Return the (x, y) coordinate for the center point of the cell that contains the specified text.  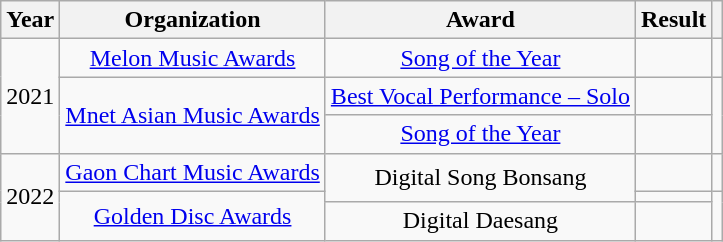
Best Vocal Performance – Solo (480, 96)
Organization (193, 20)
Melon Music Awards (193, 58)
2021 (30, 96)
Gaon Chart Music Awards (193, 172)
Golden Disc Awards (193, 216)
Year (30, 20)
Award (480, 20)
Mnet Asian Music Awards (193, 115)
Result (673, 20)
Digital Daesang (480, 221)
Digital Song Bonsang (480, 178)
2022 (30, 196)
